For the text-containing cell, return its midpoint in (x, y) coordinate format. 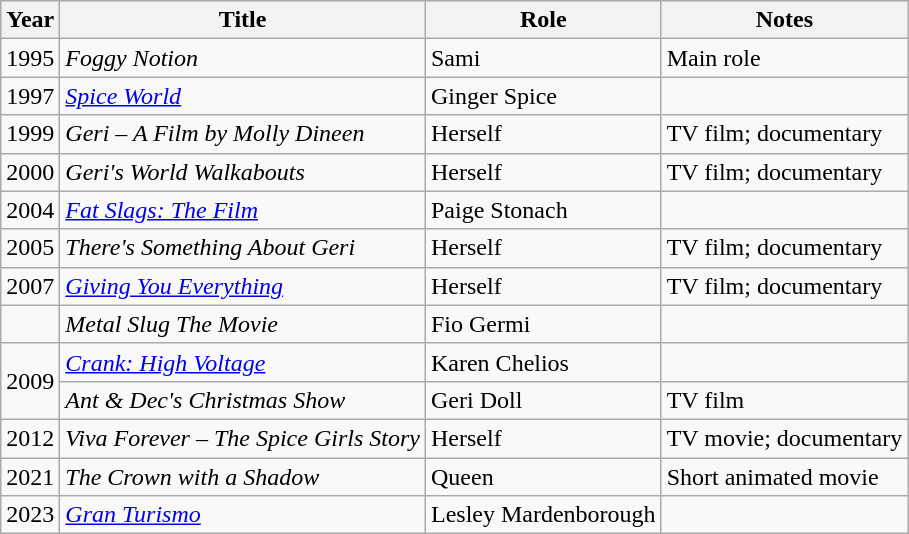
The Crown with a Shadow (243, 477)
TV film (784, 400)
TV movie; documentary (784, 438)
Year (30, 20)
Geri Doll (543, 400)
Ginger Spice (543, 96)
1997 (30, 96)
Short animated movie (784, 477)
2000 (30, 172)
Lesley Mardenborough (543, 515)
2023 (30, 515)
Ant & Dec's Christmas Show (243, 400)
Role (543, 20)
1995 (30, 58)
Queen (543, 477)
2007 (30, 286)
2009 (30, 381)
Main role (784, 58)
2005 (30, 248)
1999 (30, 134)
Notes (784, 20)
2004 (30, 210)
Metal Slug The Movie (243, 324)
Paige Stonach (543, 210)
Gran Turismo (243, 515)
Foggy Notion (243, 58)
Title (243, 20)
Geri – A Film by Molly Dineen (243, 134)
Geri's World Walkabouts (243, 172)
There's Something About Geri (243, 248)
Giving You Everything (243, 286)
Spice World (243, 96)
Viva Forever – The Spice Girls Story (243, 438)
2021 (30, 477)
Crank: High Voltage (243, 362)
Sami (543, 58)
Fat Slags: The Film (243, 210)
Fio Germi (543, 324)
2012 (30, 438)
Karen Chelios (543, 362)
